Extract the (X, Y) coordinate from the center of the cell holding the provided text.  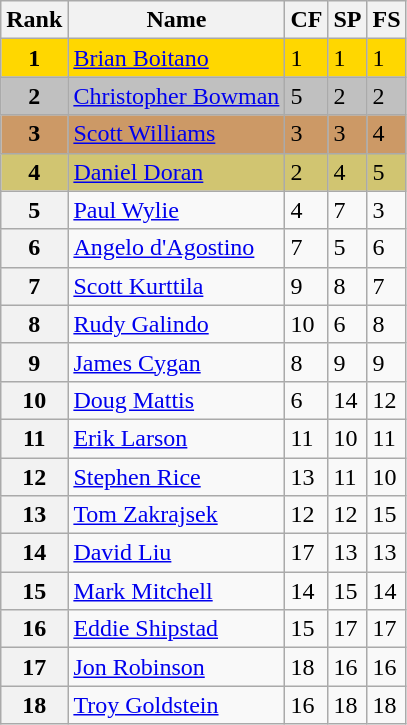
Scott Kurttila (176, 286)
SP (348, 20)
Erik Larson (176, 438)
Daniel Doran (176, 172)
Mark Mitchell (176, 591)
Tom Zakrajsek (176, 515)
Stephen Rice (176, 477)
David Liu (176, 553)
Brian Boitano (176, 58)
Rudy Galindo (176, 324)
Name (176, 20)
Christopher Bowman (176, 96)
FS (386, 20)
Rank (34, 20)
Troy Goldstein (176, 705)
Scott Williams (176, 134)
James Cygan (176, 362)
CF (306, 20)
Eddie Shipstad (176, 629)
Paul Wylie (176, 210)
Jon Robinson (176, 667)
Angelo d'Agostino (176, 248)
Doug Mattis (176, 400)
